From the cell containing the given text, extract its center point as (X, Y) coordinate. 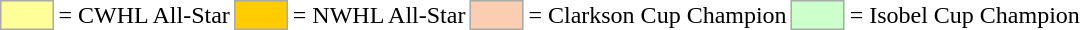
= Clarkson Cup Champion (658, 15)
= NWHL All-Star (379, 15)
= CWHL All-Star (144, 15)
